Identify which cell holds the provided text, then report its (X, Y) central coordinate. 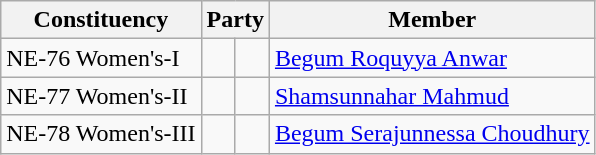
NE-77 Women's-II (101, 96)
Party (235, 20)
NE-76 Women's-I (101, 58)
Begum Roquyya Anwar (432, 58)
NE-78 Women's-III (101, 134)
Member (432, 20)
Shamsunnahar Mahmud (432, 96)
Constituency (101, 20)
Begum Serajunnessa Choudhury (432, 134)
